Capture the cell that displays the provided text and extract its (X, Y) central coordinate. 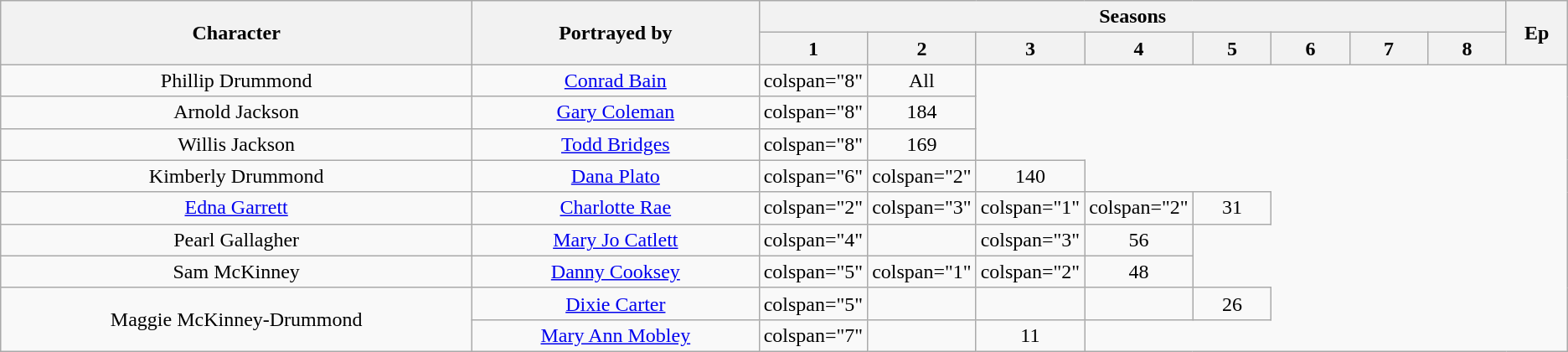
31 (1232, 208)
1 (813, 49)
11 (1030, 335)
Dixie Carter (616, 303)
Mary Ann Mobley (616, 335)
Conrad Bain (616, 80)
56 (1139, 240)
169 (922, 144)
Phillip Drummond (236, 80)
Pearl Gallagher (236, 240)
Dana Plato (616, 176)
Danny Cooksey (616, 272)
Todd Bridges (616, 144)
Kimberly Drummond (236, 176)
colspan="6" (813, 176)
5 (1232, 49)
Willis Jackson (236, 144)
Portrayed by (616, 33)
4 (1139, 49)
7 (1389, 49)
8 (1467, 49)
184 (922, 112)
Arnold Jackson (236, 112)
26 (1232, 303)
Charlotte Rae (616, 208)
2 (922, 49)
Gary Coleman (616, 112)
colspan="7" (813, 335)
Ep (1536, 33)
Mary Jo Catlett (616, 240)
3 (1030, 49)
colspan="4" (813, 240)
Seasons (1132, 17)
140 (1030, 176)
All (922, 80)
48 (1139, 272)
6 (1311, 49)
Character (236, 33)
Sam McKinney (236, 272)
Edna Garrett (236, 208)
Maggie McKinney-Drummond (236, 319)
